For the text-containing cell, return its midpoint in [x, y] coordinate format. 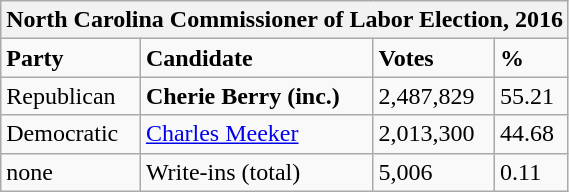
% [532, 58]
55.21 [532, 96]
none [71, 172]
Write-ins (total) [256, 172]
Party [71, 58]
0.11 [532, 172]
2,487,829 [434, 96]
Candidate [256, 58]
5,006 [434, 172]
Republican [71, 96]
44.68 [532, 134]
Cherie Berry (inc.) [256, 96]
Votes [434, 58]
2,013,300 [434, 134]
Charles Meeker [256, 134]
North Carolina Commissioner of Labor Election, 2016 [285, 20]
Democratic [71, 134]
